Capture the cell that displays the provided text and extract its [X, Y] central coordinate. 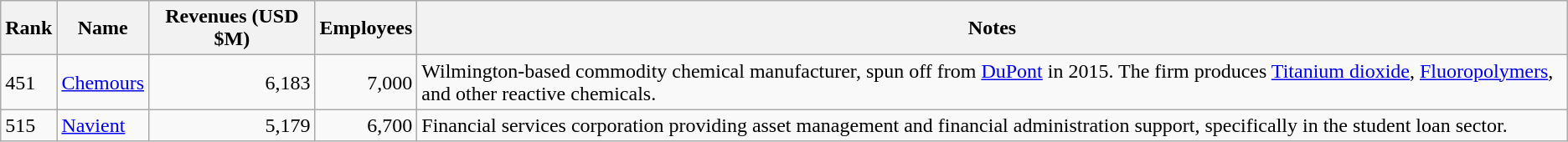
Revenues (USD $M) [232, 28]
Navient [103, 125]
515 [28, 125]
Chemours [103, 82]
6,183 [232, 82]
6,700 [366, 125]
Employees [366, 28]
Financial services corporation providing asset management and financial administration support, specifically in the student loan sector. [992, 125]
7,000 [366, 82]
Notes [992, 28]
5,179 [232, 125]
451 [28, 82]
Rank [28, 28]
Name [103, 28]
